Determine the (X, Y) coordinate at the center of the cell enclosing the given text.  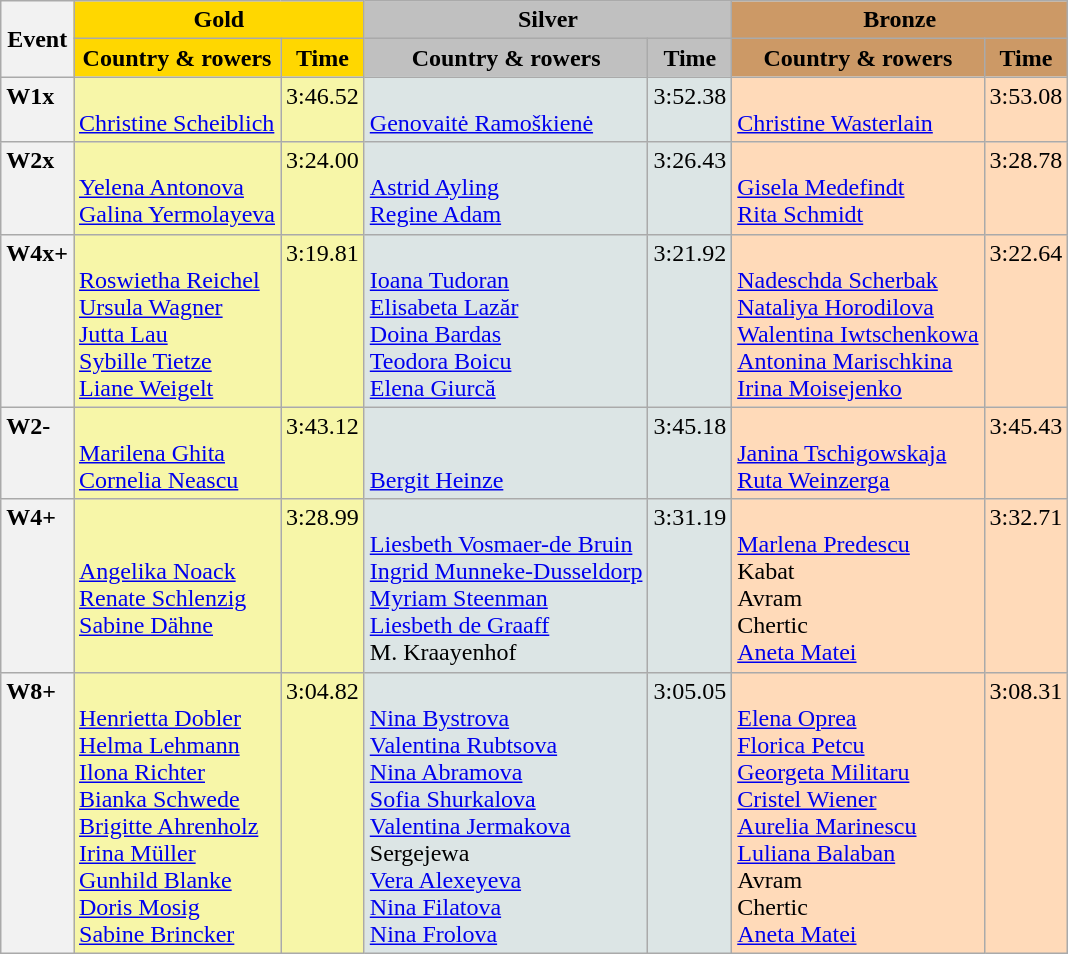
3:22.64 (1026, 320)
3:19.81 (323, 320)
3:43.12 (323, 453)
Christine Wasterlain (858, 110)
3:52.38 (690, 110)
W8+ (38, 812)
Yelena Antonova Galina Yermolayeva (178, 188)
Genovaitė Ramoškienė (506, 110)
Elena Oprea Florica Petcu Georgeta Militaru Cristel Wiener Aurelia Marinescu Luliana Balaban Avram Chertic Aneta Matei (858, 812)
Angelika Noack Renate Schlenzig Sabine Dähne (178, 586)
Ioana Tudoran Elisabeta Lazăr Doina Bardas Teodora Boicu Elena Giurcă (506, 320)
Bronze (900, 20)
3:05.05 (690, 812)
3:32.71 (1026, 586)
Event (38, 39)
Astrid Ayling Regine Adam (506, 188)
3:24.00 (323, 188)
W4+ (38, 586)
W4x+ (38, 320)
3:21.92 (690, 320)
Bergit Heinze (506, 453)
W2x (38, 188)
3:08.31 (1026, 812)
3:31.19 (690, 586)
Janina Tschigowskaja Ruta Weinzerga (858, 453)
Gisela Medefindt Rita Schmidt (858, 188)
3:28.99 (323, 586)
Liesbeth Vosmaer-de Bruin Ingrid Munneke-Dusseldorp Myriam Steenman Liesbeth de Graaff M. Kraayenhof (506, 586)
Christine Scheiblich (178, 110)
Marlena Predescu Kabat Avram Chertic Aneta Matei (858, 586)
3:45.43 (1026, 453)
3:53.08 (1026, 110)
Silver (548, 20)
Marilena Ghita Cornelia Neascu (178, 453)
3:46.52 (323, 110)
3:45.18 (690, 453)
3:26.43 (690, 188)
W1x (38, 110)
W2- (38, 453)
3:28.78 (1026, 188)
Gold (220, 20)
Roswietha Reichel Ursula Wagner Jutta Lau Sybille Tietze Liane Weigelt (178, 320)
3:04.82 (323, 812)
Nadeschda Scherbak Nataliya Horodilova Walentina Iwtschenkowa Antonina Marischkina Irina Moisejenko (858, 320)
Henrietta Dobler Helma Lehmann Ilona Richter Bianka Schwede Brigitte Ahrenholz Irina Müller Gunhild Blanke Doris Mosig Sabine Brincker (178, 812)
Nina Bystrova Valentina Rubtsova Nina Abramova Sofia Shurkalova Valentina Jermakova Sergejewa Vera Alexeyeva Nina Filatova Nina Frolova (506, 812)
